Provide the (x, y) coordinate of the cell's center where the given text is located.  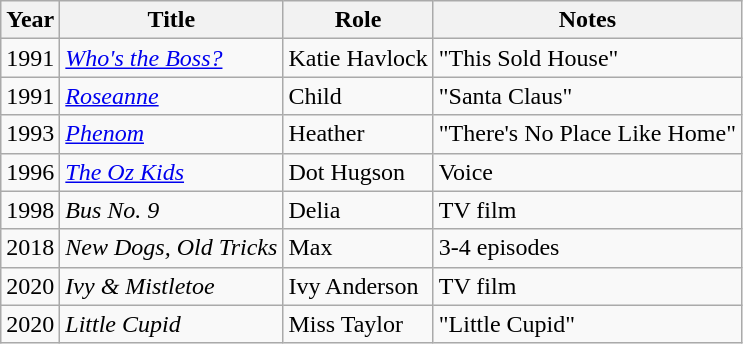
"Little Cupid" (587, 324)
Child (358, 96)
1998 (30, 210)
Voice (587, 172)
1996 (30, 172)
Year (30, 20)
Dot Hugson (358, 172)
"There's No Place Like Home" (587, 134)
Delia (358, 210)
Title (172, 20)
New Dogs, Old Tricks (172, 248)
Who's the Boss? (172, 58)
Heather (358, 134)
Ivy & Mistletoe (172, 286)
Miss Taylor (358, 324)
Phenom (172, 134)
Ivy Anderson (358, 286)
Katie Havlock (358, 58)
The Oz Kids (172, 172)
Role (358, 20)
"Santa Claus" (587, 96)
Roseanne (172, 96)
2018 (30, 248)
1993 (30, 134)
Max (358, 248)
Notes (587, 20)
3-4 episodes (587, 248)
"This Sold House" (587, 58)
Bus No. 9 (172, 210)
Little Cupid (172, 324)
